Return [x, y] of the center of cell containing provided text 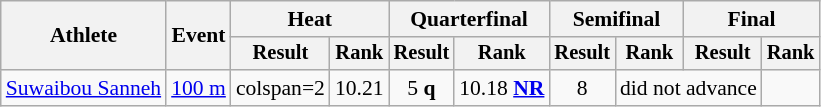
Final [752, 19]
8 [582, 88]
100 m [198, 88]
Athlete [84, 36]
Heat [310, 19]
Semifinal [616, 19]
5 q [422, 88]
10.21 [360, 88]
Suwaibou Sanneh [84, 88]
Event [198, 36]
Quarterfinal [470, 19]
10.18 NR [502, 88]
colspan=2 [280, 88]
did not advance [688, 88]
